Detect which cell encompasses the target text, then output its [x, y] center coordinate. 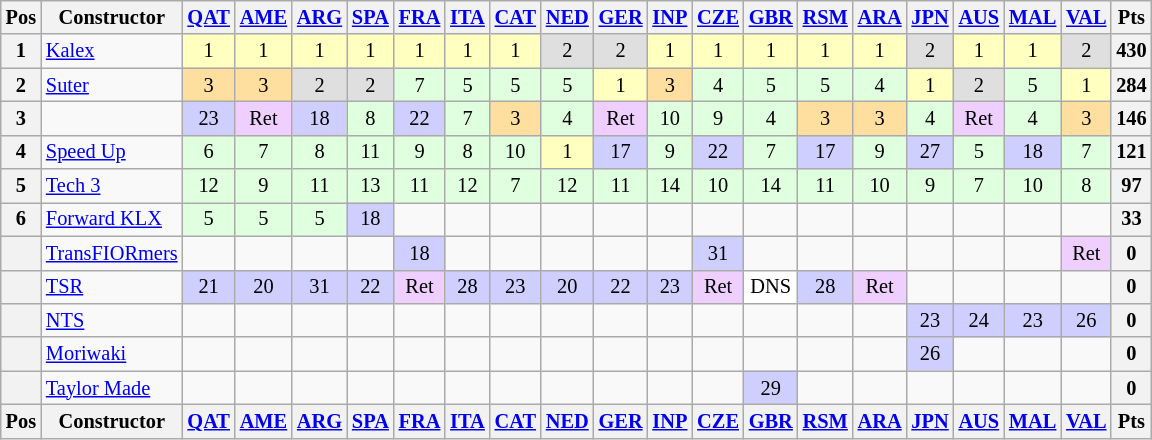
13 [370, 186]
Forward KLX [112, 219]
TSR [112, 287]
284 [1131, 85]
Kalex [112, 51]
Suter [112, 85]
NTS [112, 320]
27 [930, 152]
29 [771, 388]
Taylor Made [112, 388]
430 [1131, 51]
33 [1131, 219]
Speed Up [112, 152]
TransFIORmers [112, 253]
146 [1131, 118]
DNS [771, 287]
24 [979, 320]
Moriwaki [112, 354]
121 [1131, 152]
Tech 3 [112, 186]
97 [1131, 186]
21 [208, 287]
